Output the [X, Y] coordinate of the center of the cell containing the given text.  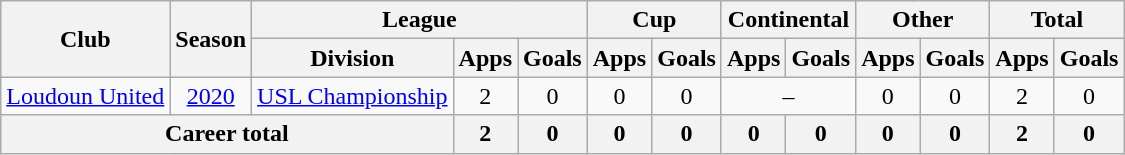
Division [353, 58]
League [420, 20]
Total [1057, 20]
2020 [211, 96]
Loudoun United [86, 96]
Other [923, 20]
Club [86, 39]
USL Championship [353, 96]
Cup [654, 20]
Career total [227, 134]
– [788, 96]
Continental [788, 20]
Season [211, 39]
